Return the (x, y) coordinate for the center point of the cell that contains the specified text.  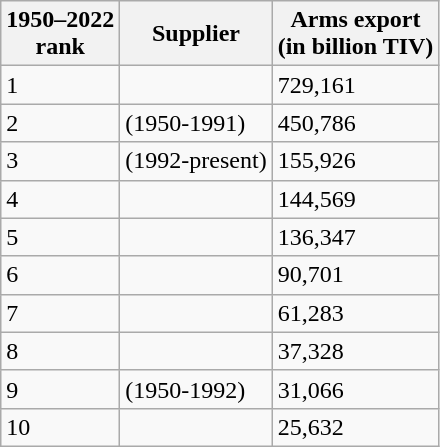
1950–2022rank (60, 34)
1 (60, 85)
(1950-1991) (196, 123)
4 (60, 199)
31,066 (356, 389)
25,632 (356, 427)
90,701 (356, 275)
(1992-present) (196, 161)
10 (60, 427)
8 (60, 351)
Supplier (196, 34)
450,786 (356, 123)
37,328 (356, 351)
136,347 (356, 237)
3 (60, 161)
144,569 (356, 199)
2 (60, 123)
7 (60, 313)
5 (60, 237)
729,161 (356, 85)
Arms export(in billion TIV) (356, 34)
61,283 (356, 313)
6 (60, 275)
155,926 (356, 161)
9 (60, 389)
(1950-1992) (196, 389)
